Determine the (x, y) coordinate at the center of the cell enclosing the given text.  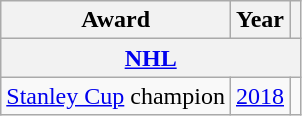
Stanley Cup champion (116, 96)
NHL (151, 58)
Award (116, 20)
2018 (260, 96)
Year (260, 20)
